Capture the cell that displays the provided text and extract its [x, y] central coordinate. 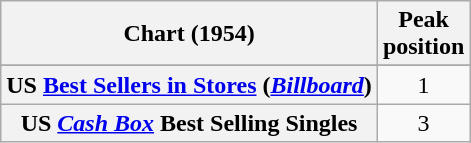
US Best Sellers in Stores (Billboard) [190, 85]
US Cash Box Best Selling Singles [190, 123]
3 [423, 123]
Chart (1954) [190, 34]
Peakposition [423, 34]
1 [423, 85]
